Return the [X, Y] coordinate for the center point of the cell that contains the specified text.  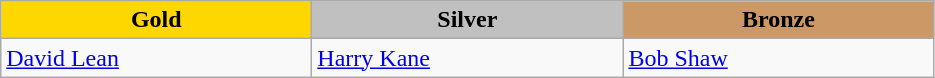
Harry Kane [468, 58]
Silver [468, 20]
Gold [156, 20]
Bob Shaw [778, 58]
David Lean [156, 58]
Bronze [778, 20]
